Scan for the cell matching the given text and deliver its [X, Y] coordinate at center. 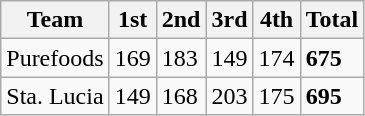
Team [55, 20]
169 [132, 58]
695 [332, 96]
Total [332, 20]
2nd [181, 20]
Sta. Lucia [55, 96]
675 [332, 58]
Purefoods [55, 58]
4th [276, 20]
175 [276, 96]
3rd [230, 20]
183 [181, 58]
1st [132, 20]
203 [230, 96]
174 [276, 58]
168 [181, 96]
